Search for the cell housing the specified text and yield its [X, Y] center coordinate. 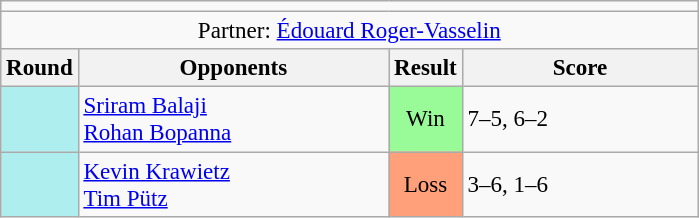
Result [426, 68]
Win [426, 120]
7–5, 6–2 [580, 120]
Score [580, 68]
Round [40, 68]
Opponents [234, 68]
Partner: Édouard Roger-Vasselin [350, 31]
Sriram Balaji Rohan Bopanna [234, 120]
Loss [426, 184]
Kevin Krawietz Tim Pütz [234, 184]
3–6, 1–6 [580, 184]
